Return the [X, Y] coordinate for the center point of the cell that contains the specified text.  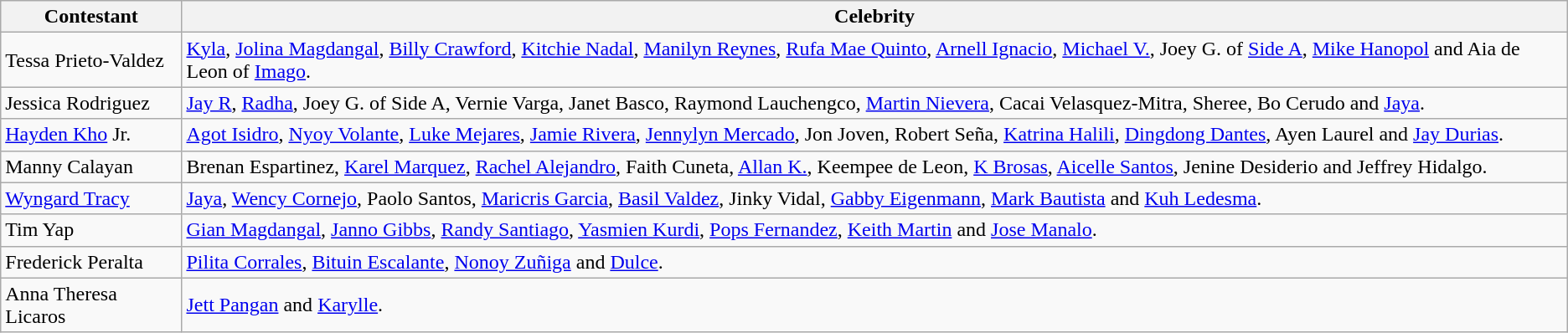
Jay R, Radha, Joey G. of Side A, Vernie Varga, Janet Basco, Raymond Lauchengco, Martin Nievera, Cacai Velasquez-Mitra, Sheree, Bo Cerudo and Jaya. [874, 103]
Frederick Peralta [91, 262]
Pilita Corrales, Bituin Escalante, Nonoy Zuñiga and Dulce. [874, 262]
Gian Magdangal, Janno Gibbs, Randy Santiago, Yasmien Kurdi, Pops Fernandez, Keith Martin and Jose Manalo. [874, 230]
Manny Calayan [91, 166]
Jett Pangan and Karylle. [874, 305]
Hayden Kho Jr. [91, 135]
Wyngard Tracy [91, 198]
Jessica Rodriguez [91, 103]
Jaya, Wency Cornejo, Paolo Santos, Maricris Garcia, Basil Valdez, Jinky Vidal, Gabby Eigenmann, Mark Bautista and Kuh Ledesma. [874, 198]
Tessa Prieto-Valdez [91, 60]
Contestant [91, 17]
Celebrity [874, 17]
Anna Theresa Licaros [91, 305]
Tim Yap [91, 230]
